Return (x, y) of the center of cell containing provided text 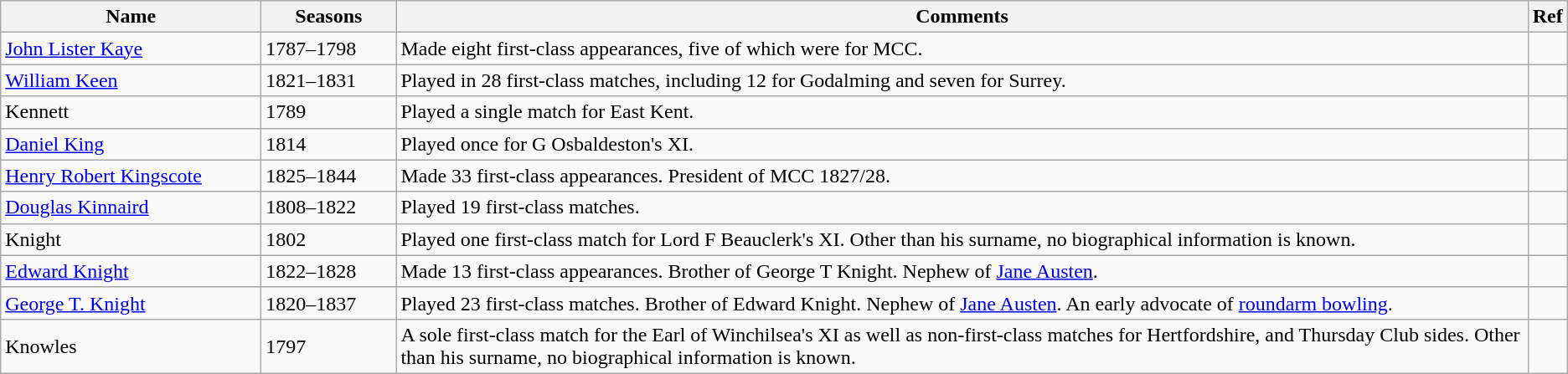
Played 19 first-class matches. (962, 207)
Played 23 first-class matches. Brother of Edward Knight. Nephew of Jane Austen. An early advocate of roundarm bowling. (962, 303)
Made eight first-class appearances, five of which were for MCC. (962, 49)
Knowles (131, 346)
1814 (328, 144)
George T. Knight (131, 303)
1820–1837 (328, 303)
Made 33 first-class appearances. President of MCC 1827/28. (962, 176)
1789 (328, 112)
1821–1831 (328, 80)
Made 13 first-class appearances. Brother of George T Knight. Nephew of Jane Austen. (962, 271)
1825–1844 (328, 176)
William Keen (131, 80)
Comments (962, 17)
1787–1798 (328, 49)
Played once for G Osbaldeston's XI. (962, 144)
Henry Robert Kingscote (131, 176)
1808–1822 (328, 207)
Daniel King (131, 144)
Kennett (131, 112)
1797 (328, 346)
John Lister Kaye (131, 49)
Edward Knight (131, 271)
Douglas Kinnaird (131, 207)
Name (131, 17)
1822–1828 (328, 271)
Played in 28 first-class matches, including 12 for Godalming and seven for Surrey. (962, 80)
Played one first-class match for Lord F Beauclerk's XI. Other than his surname, no biographical information is known. (962, 239)
Played a single match for East Kent. (962, 112)
Knight (131, 239)
Ref (1548, 17)
1802 (328, 239)
Seasons (328, 17)
